Pinpoint the cell where the given text exists, returning its [x, y] midpoint coordinate. 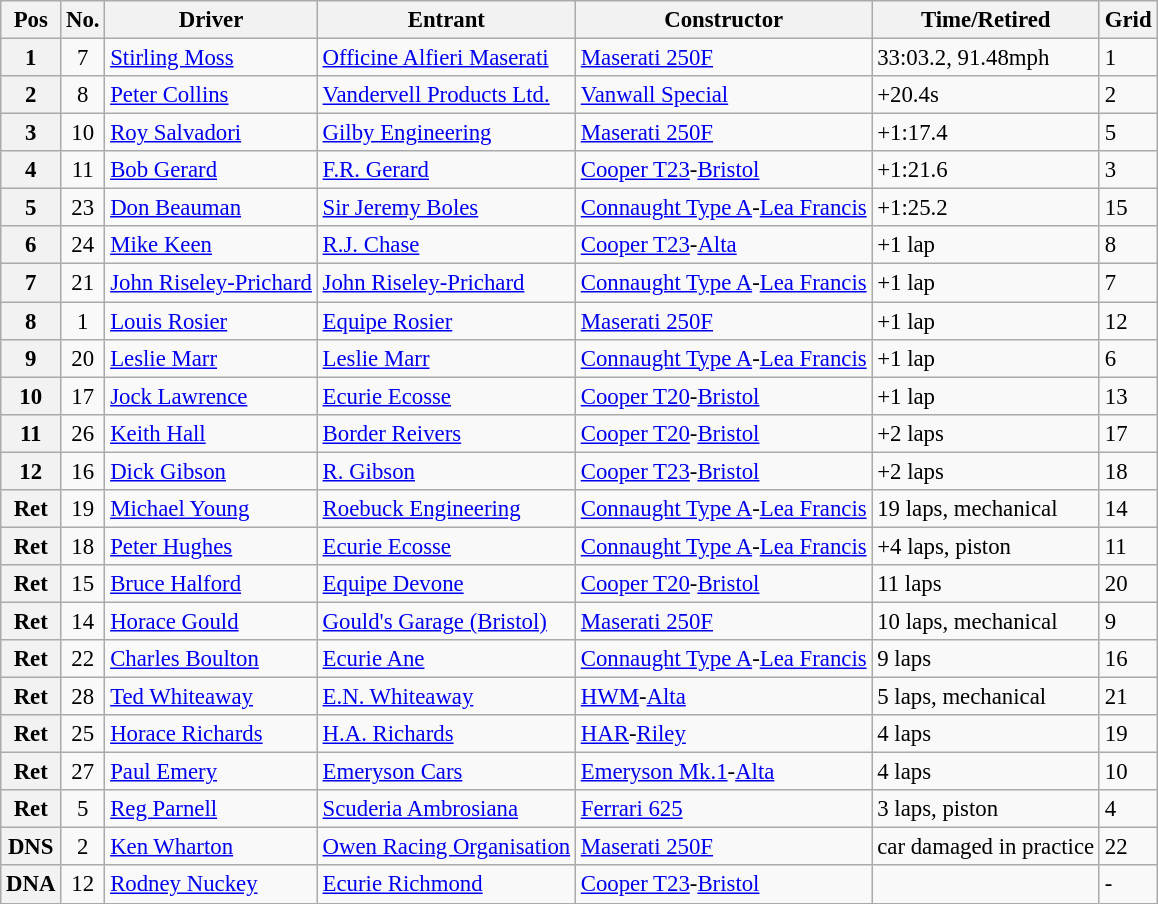
28 [83, 697]
Pos [31, 20]
+20.4s [986, 95]
+1:21.6 [986, 170]
24 [83, 245]
Don Beauman [211, 208]
R. Gibson [446, 471]
No. [83, 20]
Paul Emery [211, 772]
F.R. Gerard [446, 170]
Roy Salvadori [211, 133]
Gould's Garage (Bristol) [446, 621]
Peter Collins [211, 95]
3 laps, piston [986, 809]
Entrant [446, 20]
HWM-Alta [723, 697]
9 laps [986, 659]
Officine Alfieri Maserati [446, 58]
Emeryson Mk.1-Alta [723, 772]
27 [83, 772]
Peter Hughes [211, 546]
Horace Richards [211, 734]
Owen Racing Organisation [446, 847]
DNA [31, 885]
- [1128, 885]
Ecurie Richmond [446, 885]
Reg Parnell [211, 809]
Border Reivers [446, 433]
+4 laps, piston [986, 546]
Stirling Moss [211, 58]
Keith Hall [211, 433]
E.N. Whiteaway [446, 697]
25 [83, 734]
Bob Gerard [211, 170]
Ken Wharton [211, 847]
Dick Gibson [211, 471]
Vanwall Special [723, 95]
13 [1128, 396]
26 [83, 433]
Ferrari 625 [723, 809]
Roebuck Engineering [446, 509]
R.J. Chase [446, 245]
Ecurie Ane [446, 659]
19 laps, mechanical [986, 509]
+1:25.2 [986, 208]
+1:17.4 [986, 133]
car damaged in practice [986, 847]
Gilby Engineering [446, 133]
11 laps [986, 584]
DNS [31, 847]
33:03.2, 91.48mph [986, 58]
Constructor [723, 20]
Ted Whiteaway [211, 697]
Mike Keen [211, 245]
Charles Boulton [211, 659]
H.A. Richards [446, 734]
Emeryson Cars [446, 772]
Jock Lawrence [211, 396]
5 laps, mechanical [986, 697]
Cooper T23-Alta [723, 245]
Grid [1128, 20]
Time/Retired [986, 20]
HAR-Riley [723, 734]
Bruce Halford [211, 584]
Equipe Devone [446, 584]
Horace Gould [211, 621]
Louis Rosier [211, 321]
Michael Young [211, 509]
23 [83, 208]
10 laps, mechanical [986, 621]
Driver [211, 20]
Vandervell Products Ltd. [446, 95]
Scuderia Ambrosiana [446, 809]
Sir Jeremy Boles [446, 208]
Equipe Rosier [446, 321]
Rodney Nuckey [211, 885]
